Capture the cell that displays the provided text and extract its [X, Y] central coordinate. 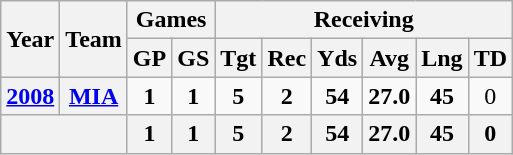
Rec [287, 58]
Yds [338, 58]
TD [490, 58]
2008 [30, 96]
Receiving [364, 20]
Lng [442, 58]
Games [170, 20]
Team [94, 39]
Year [30, 39]
MIA [94, 96]
GS [194, 58]
Avg [390, 58]
Tgt [238, 58]
GP [149, 58]
